Determine the (X, Y) coordinate at the center of the cell enclosing the given text.  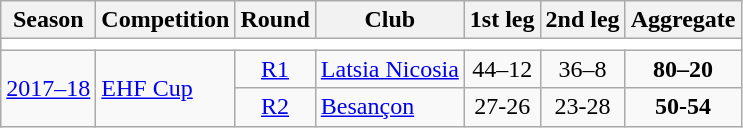
80–20 (683, 69)
Latsia Nicosia (390, 69)
44–12 (502, 69)
R1 (275, 69)
2017–18 (48, 88)
Aggregate (683, 20)
Besançon (390, 107)
Season (48, 20)
50-54 (683, 107)
EHF Cup (166, 88)
R2 (275, 107)
36–8 (582, 69)
Club (390, 20)
27-26 (502, 107)
2nd leg (582, 20)
Competition (166, 20)
23-28 (582, 107)
1st leg (502, 20)
Round (275, 20)
